Provide the (x, y) coordinate of the cell's center where the given text is located.  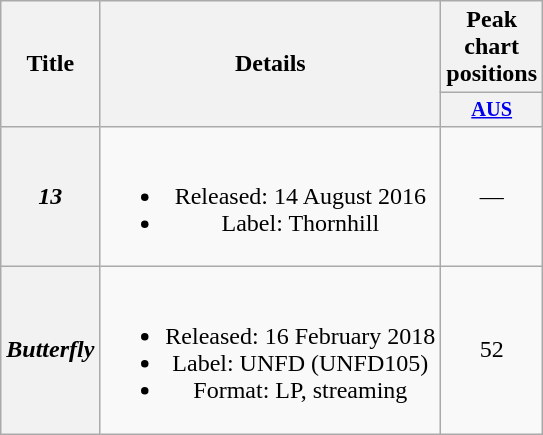
13 (50, 196)
— (492, 196)
Details (270, 64)
Peak chart positions (492, 47)
Title (50, 64)
Butterfly (50, 350)
52 (492, 350)
Released: 14 August 2016Label: Thornhill (270, 196)
Released: 16 February 2018Label: UNFD (UNFD105)Format: LP, streaming (270, 350)
AUS (492, 110)
